Detect which cell encompasses the target text, then output its [X, Y] center coordinate. 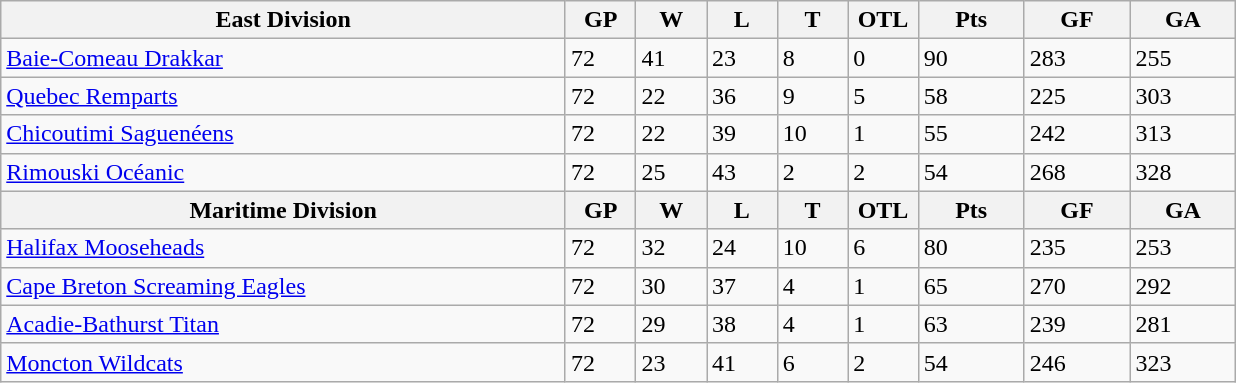
25 [672, 172]
32 [672, 248]
313 [1183, 134]
65 [971, 286]
38 [742, 324]
90 [971, 58]
36 [742, 96]
Rimouski Océanic [284, 172]
East Division [284, 20]
Moncton Wildcats [284, 362]
43 [742, 172]
281 [1183, 324]
Maritime Division [284, 210]
Chicoutimi Saguenéens [284, 134]
0 [884, 58]
270 [1077, 286]
255 [1183, 58]
37 [742, 286]
242 [1077, 134]
239 [1077, 324]
9 [812, 96]
283 [1077, 58]
5 [884, 96]
323 [1183, 362]
253 [1183, 248]
303 [1183, 96]
225 [1077, 96]
Halifax Mooseheads [284, 248]
Baie-Comeau Drakkar [284, 58]
63 [971, 324]
80 [971, 248]
292 [1183, 286]
29 [672, 324]
268 [1077, 172]
8 [812, 58]
Quebec Remparts [284, 96]
328 [1183, 172]
55 [971, 134]
235 [1077, 248]
246 [1077, 362]
39 [742, 134]
24 [742, 248]
58 [971, 96]
30 [672, 286]
Acadie-Bathurst Titan [284, 324]
Cape Breton Screaming Eagles [284, 286]
